Find where the given text appears and provide that cell's center as (x, y) coordinate. 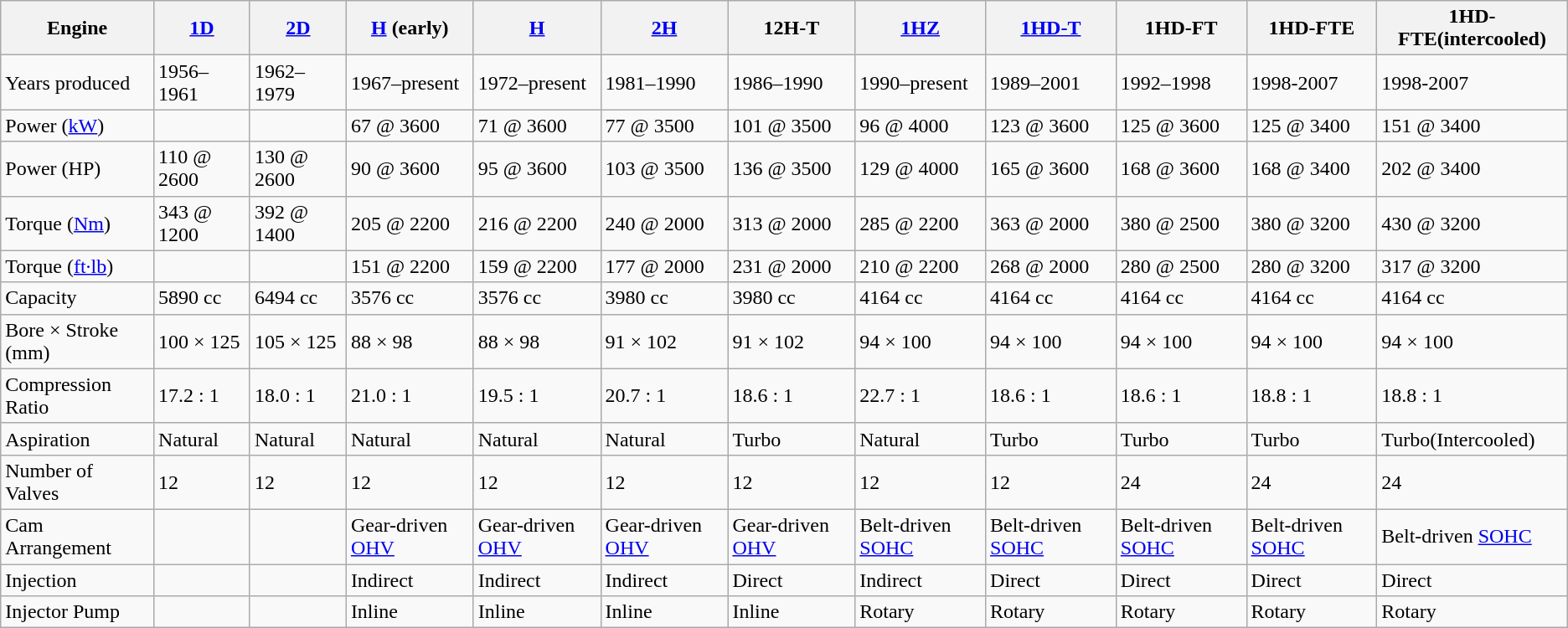
96 @ 4000 (921, 126)
317 @ 3200 (1473, 266)
240 @ 2000 (664, 223)
2H (664, 28)
1D (203, 28)
1972–present (537, 82)
1986–1990 (792, 82)
168 @ 3400 (1312, 169)
1967–present (410, 82)
5890 cc (203, 298)
Number of Valves (77, 482)
136 @ 3500 (792, 169)
1990–present (921, 82)
1HD-FT (1181, 28)
2D (298, 28)
1956–1961 (203, 82)
363 @ 2000 (1051, 223)
18.0 : 1 (298, 395)
H (early) (410, 28)
280 @ 2500 (1181, 266)
19.5 : 1 (537, 395)
1HD-FTE (1312, 28)
Cam Arrangement (77, 536)
1962–1979 (298, 82)
Turbo(Intercooled) (1473, 439)
129 @ 4000 (921, 169)
Power (kW) (77, 126)
12H-T (792, 28)
151 @ 2200 (410, 266)
103 @ 3500 (664, 169)
Aspiration (77, 439)
268 @ 2000 (1051, 266)
20.7 : 1 (664, 395)
1HD-FTE(intercooled) (1473, 28)
H (537, 28)
177 @ 2000 (664, 266)
343 @ 1200 (203, 223)
110 @ 2600 (203, 169)
280 @ 3200 (1312, 266)
Years produced (77, 82)
71 @ 3600 (537, 126)
21.0 : 1 (410, 395)
Compression Ratio (77, 395)
125 @ 3400 (1312, 126)
6494 cc (298, 298)
1981–1990 (664, 82)
210 @ 2200 (921, 266)
95 @ 3600 (537, 169)
165 @ 3600 (1051, 169)
1HD-T (1051, 28)
1HZ (921, 28)
380 @ 2500 (1181, 223)
Injection (77, 580)
231 @ 2000 (792, 266)
380 @ 3200 (1312, 223)
Capacity (77, 298)
123 @ 3600 (1051, 126)
Bore × Stroke (mm) (77, 342)
67 @ 3600 (410, 126)
Torque (ft·lb) (77, 266)
130 @ 2600 (298, 169)
77 @ 3500 (664, 126)
17.2 : 1 (203, 395)
105 × 125 (298, 342)
Power (HP) (77, 169)
Torque (Nm) (77, 223)
22.7 : 1 (921, 395)
313 @ 2000 (792, 223)
100 × 125 (203, 342)
1992–1998 (1181, 82)
202 @ 3400 (1473, 169)
1989–2001 (1051, 82)
151 @ 3400 (1473, 126)
216 @ 2200 (537, 223)
430 @ 3200 (1473, 223)
205 @ 2200 (410, 223)
168 @ 3600 (1181, 169)
125 @ 3600 (1181, 126)
101 @ 3500 (792, 126)
159 @ 2200 (537, 266)
Engine (77, 28)
392 @ 1400 (298, 223)
285 @ 2200 (921, 223)
90 @ 3600 (410, 169)
Injector Pump (77, 612)
